Find where the given text appears and provide that cell's center as [x, y] coordinate. 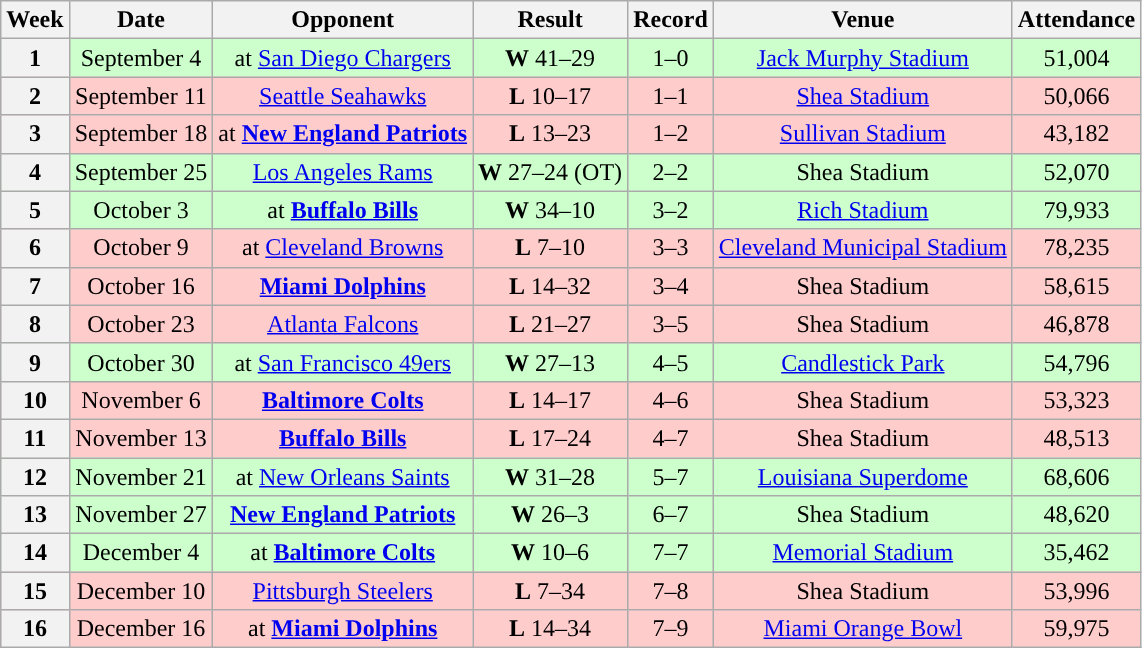
December 10 [141, 591]
4–6 [671, 400]
W 27–13 [550, 362]
at New England Patriots [343, 134]
at Miami Dolphins [343, 629]
8 [35, 324]
3–5 [671, 324]
11 [35, 438]
3–4 [671, 286]
W 31–28 [550, 477]
2 [35, 96]
L 13–23 [550, 134]
L 21–27 [550, 324]
48,513 [1076, 438]
Baltimore Colts [343, 400]
50,066 [1076, 96]
Sullivan Stadium [862, 134]
at Cleveland Browns [343, 248]
7 [35, 286]
Miami Orange Bowl [862, 629]
2–2 [671, 172]
at Baltimore Colts [343, 553]
Week [35, 20]
Rich Stadium [862, 210]
October 30 [141, 362]
September 11 [141, 96]
1–1 [671, 96]
L 10–17 [550, 96]
September 25 [141, 172]
Memorial Stadium [862, 553]
Record [671, 20]
4–7 [671, 438]
W 10–6 [550, 553]
Pittsburgh Steelers [343, 591]
3 [35, 134]
L 17–24 [550, 438]
7–9 [671, 629]
46,878 [1076, 324]
5 [35, 210]
54,796 [1076, 362]
Jack Murphy Stadium [862, 58]
10 [35, 400]
1 [35, 58]
September 4 [141, 58]
1–2 [671, 134]
78,235 [1076, 248]
Opponent [343, 20]
November 13 [141, 438]
L 7–34 [550, 591]
L 14–17 [550, 400]
35,462 [1076, 553]
October 9 [141, 248]
51,004 [1076, 58]
Attendance [1076, 20]
L 7–10 [550, 248]
New England Patriots [343, 515]
W 27–24 (OT) [550, 172]
16 [35, 629]
14 [35, 553]
12 [35, 477]
October 3 [141, 210]
4–5 [671, 362]
at Buffalo Bills [343, 210]
at New Orleans Saints [343, 477]
Date [141, 20]
52,070 [1076, 172]
at San Francisco 49ers [343, 362]
W 41–29 [550, 58]
Atlanta Falcons [343, 324]
53,996 [1076, 591]
7–7 [671, 553]
13 [35, 515]
Cleveland Municipal Stadium [862, 248]
December 4 [141, 553]
48,620 [1076, 515]
43,182 [1076, 134]
L 14–32 [550, 286]
December 16 [141, 629]
Los Angeles Rams [343, 172]
68,606 [1076, 477]
7–8 [671, 591]
3–3 [671, 248]
September 18 [141, 134]
6–7 [671, 515]
1–0 [671, 58]
October 16 [141, 286]
Buffalo Bills [343, 438]
59,975 [1076, 629]
Louisiana Superdome [862, 477]
53,323 [1076, 400]
5–7 [671, 477]
November 6 [141, 400]
W 34–10 [550, 210]
November 27 [141, 515]
November 21 [141, 477]
3–2 [671, 210]
W 26–3 [550, 515]
58,615 [1076, 286]
6 [35, 248]
at San Diego Chargers [343, 58]
9 [35, 362]
Miami Dolphins [343, 286]
Candlestick Park [862, 362]
Seattle Seahawks [343, 96]
October 23 [141, 324]
L 14–34 [550, 629]
15 [35, 591]
Venue [862, 20]
Result [550, 20]
4 [35, 172]
79,933 [1076, 210]
